Locate the cell with the specified text and output its (x, y) center coordinate. 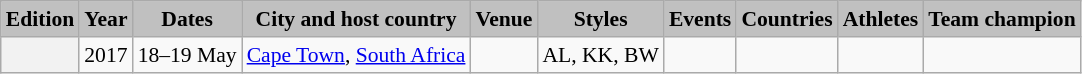
2017 (106, 55)
Styles (600, 19)
Year (106, 19)
Countries (786, 19)
Edition (40, 19)
Cape Town, South Africa (356, 55)
Team champion (1002, 19)
Venue (504, 19)
Dates (188, 19)
City and host country (356, 19)
AL, KK, BW (600, 55)
Events (700, 19)
18–19 May (188, 55)
Athletes (881, 19)
